Pinpoint the cell where the given text exists, returning its (x, y) midpoint coordinate. 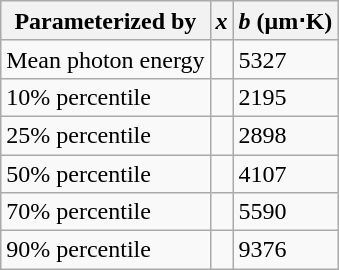
2195 (286, 97)
Parameterized by (106, 21)
90% percentile (106, 250)
9376 (286, 250)
4107 (286, 173)
5590 (286, 212)
2898 (286, 135)
b (μm⋅K) (286, 21)
x (222, 21)
10% percentile (106, 97)
50% percentile (106, 173)
Mean photon energy (106, 59)
5327 (286, 59)
25% percentile (106, 135)
70% percentile (106, 212)
